Extract the [x, y] coordinate from the center of the cell holding the provided text.  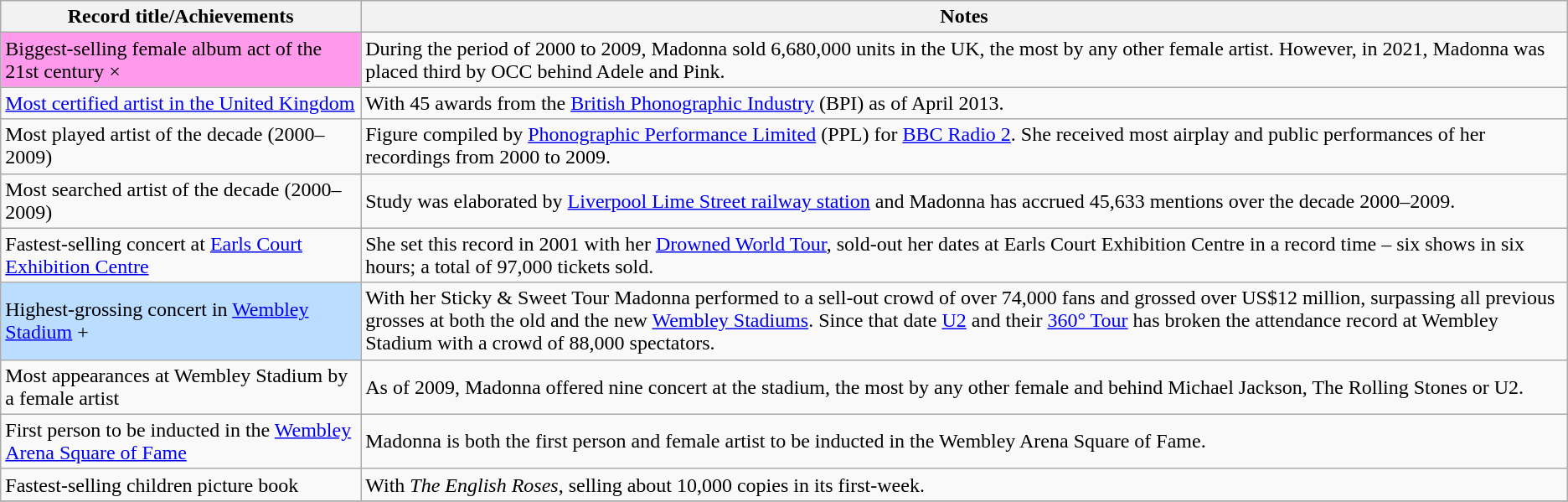
Most searched artist of the decade (2000–2009) [181, 201]
Record title/Achievements [181, 17]
With The English Roses, selling about 10,000 copies in its first-week. [965, 484]
Biggest-selling female album act of the 21st century × [181, 60]
With 45 awards from the British Phonographic Industry (BPI) as of April 2013. [965, 103]
Madonna is both the first person and female artist to be inducted in the Wembley Arena Square of Fame. [965, 441]
Most played artist of the decade (2000–2009) [181, 146]
Fastest-selling children picture book [181, 484]
Most certified artist in the United Kingdom [181, 103]
As of 2009, Madonna offered nine concert at the stadium, the most by any other female and behind Michael Jackson, The Rolling Stones or U2. [965, 387]
Fastest-selling concert at Earls Court Exhibition Centre [181, 255]
Study was elaborated by Liverpool Lime Street railway station and Madonna has accrued 45,633 mentions over the decade 2000–2009. [965, 201]
Most appearances at Wembley Stadium by a female artist [181, 387]
Highest-grossing concert in Wembley Stadium + [181, 321]
First person to be inducted in the Wembley Arena Square of Fame [181, 441]
Notes [965, 17]
